Capture the cell that displays the provided text and extract its (X, Y) central coordinate. 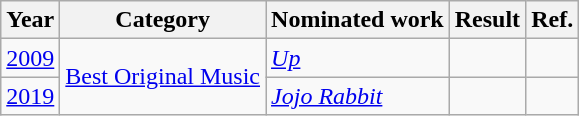
Jojo Rabbit (358, 96)
Best Original Music (163, 77)
Result (487, 20)
Ref. (552, 20)
Category (163, 20)
Up (358, 58)
2019 (30, 96)
2009 (30, 58)
Nominated work (358, 20)
Year (30, 20)
